Detect which cell encompasses the target text, then output its [x, y] center coordinate. 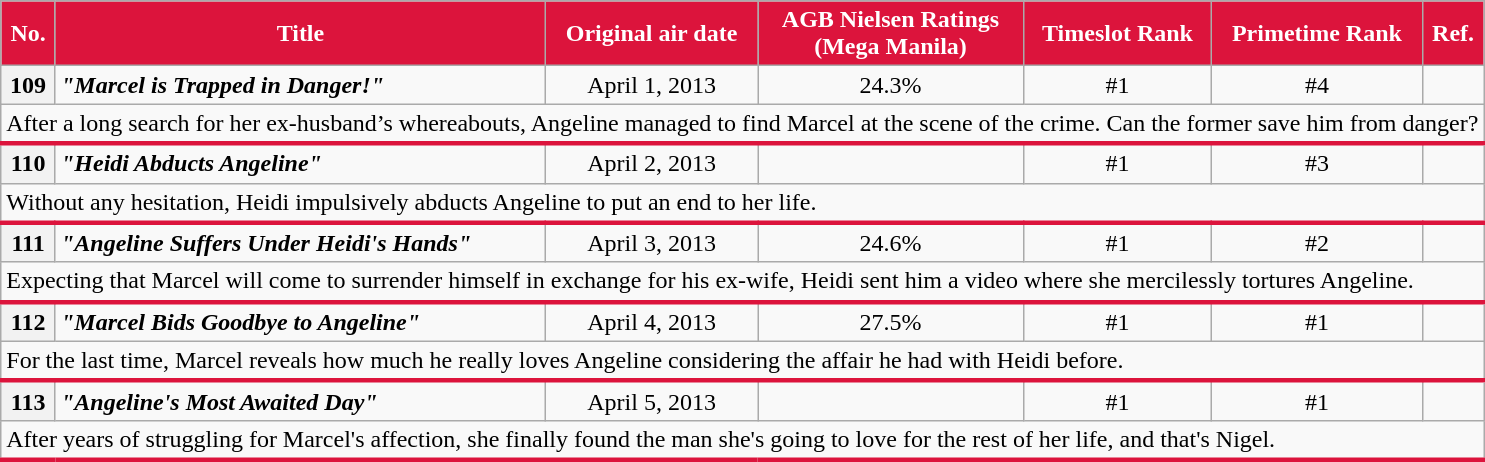
Title [300, 34]
April 2, 2013 [651, 163]
"Heidi Abducts Angeline" [300, 163]
24.6% [891, 243]
Timeslot Rank [1117, 34]
110 [28, 163]
"Marcel is Trapped in Danger!" [300, 85]
After a long search for her ex-husband’s whereabouts, Angeline managed to find Marcel at the scene of the crime. Can the former save him from danger? [742, 124]
April 3, 2013 [651, 243]
Original air date [651, 34]
After years of struggling for Marcel's affection, she finally found the man she's going to love for the rest of her life, and that's Nigel. [742, 440]
109 [28, 85]
27.5% [891, 322]
113 [28, 401]
"Angeline Suffers Under Heidi's Hands" [300, 243]
April 1, 2013 [651, 85]
Without any hesitation, Heidi impulsively abducts Angeline to put an end to her life. [742, 203]
112 [28, 322]
April 4, 2013 [651, 322]
#2 [1317, 243]
#4 [1317, 85]
Primetime Rank [1317, 34]
For the last time, Marcel reveals how much he really loves Angeline considering the affair he had with Heidi before. [742, 361]
April 5, 2013 [651, 401]
AGB Nielsen Ratings(Mega Manila) [891, 34]
Expecting that Marcel will come to surrender himself in exchange for his ex-wife, Heidi sent him a video where she mercilessly tortures Angeline. [742, 282]
Ref. [1453, 34]
"Angeline's Most Awaited Day" [300, 401]
111 [28, 243]
24.3% [891, 85]
"Marcel Bids Goodbye to Angeline" [300, 322]
#3 [1317, 163]
No. [28, 34]
